Identify which cell holds the provided text, then report its (X, Y) central coordinate. 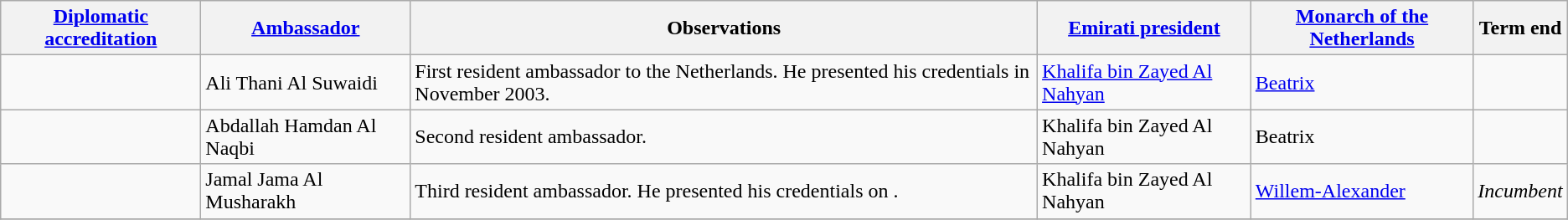
Ambassador (306, 28)
Incumbent (1520, 191)
Abdallah Hamdan Al Naqbi (306, 137)
Willem-Alexander (1362, 191)
Term end (1520, 28)
Second resident ambassador. (724, 137)
First resident ambassador to the Netherlands. He presented his credentials in November 2003. (724, 82)
Diplomatic accreditation (101, 28)
Emirati president (1144, 28)
Ali Thani Al Suwaidi (306, 82)
Jamal Jama Al Musharakh (306, 191)
Monarch of the Netherlands (1362, 28)
Third resident ambassador. He presented his credentials on . (724, 191)
Observations (724, 28)
